Extract the (x, y) coordinate from the center of the cell holding the provided text.  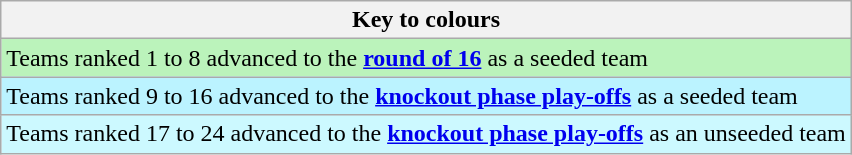
Teams ranked 17 to 24 advanced to the knockout phase play-offs as an unseeded team (426, 134)
Teams ranked 1 to 8 advanced to the round of 16 as a seeded team (426, 58)
Key to colours (426, 20)
Teams ranked 9 to 16 advanced to the knockout phase play-offs as a seeded team (426, 96)
